Extract the [X, Y] coordinate from the center of the cell holding the provided text.  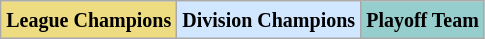
Playoff Team [423, 20]
Division Champions [269, 20]
League Champions [89, 20]
